For the text-containing cell, return its midpoint in [X, Y] coordinate format. 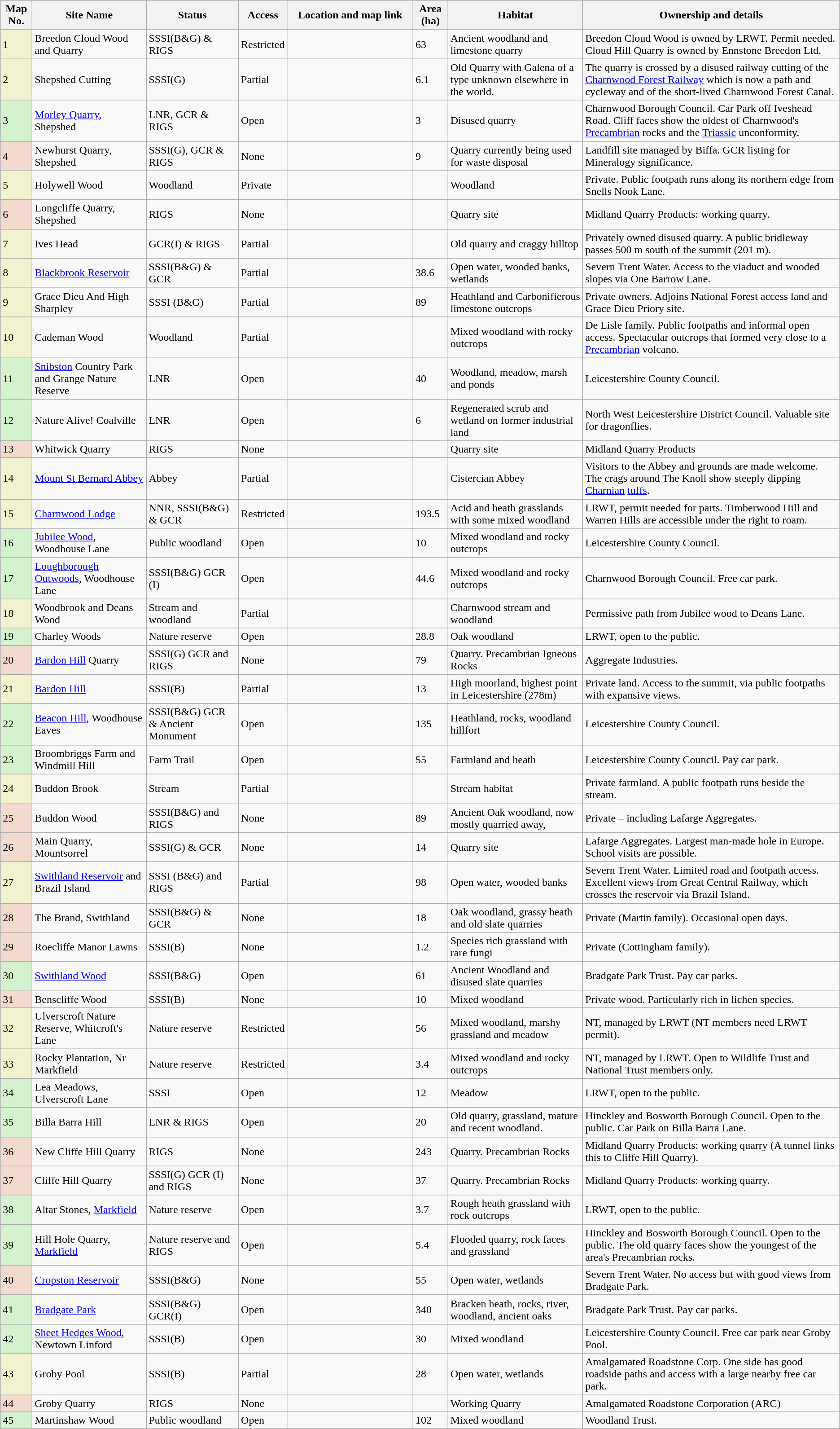
Billa Barra Hill [89, 1122]
New Cliffe Hill Quarry [89, 1151]
Woodbrook and Deans Wood [89, 613]
Bracken heath, rocks, river, woodland, ancient oaks [515, 1309]
Beacon Hill, Woodhouse Eaves [89, 724]
Ownership and details [712, 15]
Cademan Wood [89, 337]
19 [16, 637]
Altar Stones, Markfield [89, 1209]
22 [16, 724]
Abbey [192, 479]
27 [16, 882]
32 [16, 1029]
23 [16, 760]
Buddon Wood [89, 818]
Heathland, rocks, woodland hillfort [515, 724]
39 [16, 1245]
Private farmland. A public footpath runs beside the stream. [712, 788]
Snibston Country Park and Grange Nature Reserve [89, 378]
26 [16, 847]
Martinshaw Wood [89, 1420]
Severn Trent Water. No access but with good views from Bradgate Park. [712, 1280]
193.5 [431, 514]
5.4 [431, 1245]
16 [16, 543]
SSSI(B&G) GCR & Ancient Monument [192, 724]
SSSI(B&G) & RIGS [192, 44]
21 [16, 689]
1.2 [431, 947]
NT, managed by LRWT. Open to Wildlife Trust and National Trust members only. [712, 1064]
SSSI (B&G) [192, 302]
36 [16, 1151]
Charnwood stream and woodland [515, 613]
33 [16, 1064]
Ives Head [89, 243]
Status [192, 15]
41 [16, 1309]
Ancient woodland and limestone quarry [515, 44]
Charley Woods [89, 637]
Ancient Woodland and disused slate quarries [515, 976]
Aggregate Industries. [712, 660]
Access [263, 15]
Farm Trail [192, 760]
High moorland, highest point in Leicestershire (278m) [515, 689]
340 [431, 1309]
Midland Quarry Products [712, 449]
Cropston Reservoir [89, 1280]
Leicestershire County Council. Free car park near Groby Pool. [712, 1339]
Swithland Reservoir and Brazil Island [89, 882]
79 [431, 660]
De Lisle family. Public footpaths and informal open access. Spectacular outcrops that formed very close to a Precambrian volcano. [712, 337]
61 [431, 976]
Private land. Access to the summit, via public footpaths with expansive views. [712, 689]
4 [16, 156]
LRWT, permit needed for parts. Timberwood Hill and Warren Hills are accessible under the right to roam. [712, 514]
43 [16, 1374]
SSSI(G) GCR (I) and RIGS [192, 1181]
Hill Hole Quarry, Markfield [89, 1245]
Meadow [515, 1093]
Roecliffe Manor Lawns [89, 947]
Groby Quarry [89, 1403]
Old quarry, grassland, mature and recent woodland. [515, 1122]
31 [16, 999]
Private [263, 185]
35 [16, 1122]
Stream [192, 788]
NT, managed by LRWT (NT members need LRWT permit). [712, 1029]
Mixed woodland, marshy grassland and meadow [515, 1029]
Hinckley and Bosworth Borough Council. Open to the public. Car Park on Billa Barra Lane. [712, 1122]
SSSI(G) & GCR [192, 847]
Farmland and heath [515, 760]
Sheet Hedges Wood, Newtown Linford [89, 1339]
Broombriggs Farm and Windmill Hill [89, 760]
SSSI(G), GCR & RIGS [192, 156]
Hinckley and Bosworth Borough Council. Open to the public. The old quarry faces show the youngest of the area's Precambrian rocks. [712, 1245]
Lea Meadows, Ulverscroft Lane [89, 1093]
Blackbrook Reservoir [89, 273]
34 [16, 1093]
Species rich grassland with rare fungi [515, 947]
45 [16, 1420]
5 [16, 185]
56 [431, 1029]
24 [16, 788]
SSSI (B&G) and RIGS [192, 882]
Open water, wooded banks, wetlands [515, 273]
2 [16, 79]
Nature reserve and RIGS [192, 1245]
Location and map link [350, 15]
Stream habitat [515, 788]
Private wood. Particularly rich in lichen species. [712, 999]
Oak woodland [515, 637]
GCR(I) & RIGS [192, 243]
63 [431, 44]
6.1 [431, 79]
Morley Quarry, Shepshed [89, 121]
Rocky Plantation, Nr Markfield [89, 1064]
243 [431, 1151]
Holywell Wood [89, 185]
NNR, SSSI(B&G) & GCR [192, 514]
Acid and heath grasslands with some mixed woodland [515, 514]
Charnwood Borough Council. Car Park off Iveshead Road. Cliff faces show the oldest of Charnwood's Precambrian rocks and the Triassic unconformity. [712, 121]
Ulverscroft Nature Reserve, Whitcroft's Lane [89, 1029]
Main Quarry, Mountsorrel [89, 847]
LNR & RIGS [192, 1122]
Private. Public footpath runs along its northern edge from Snells Nook Lane. [712, 185]
Severn Trent Water. Limited road and footpath access. Excellent views from Great Central Railway, which crosses the reservoir via Brazil Island. [712, 882]
SSSI(B&G) and RIGS [192, 818]
SSSI(B&G) GCR(I) [192, 1309]
11 [16, 378]
135 [431, 724]
Grace Dieu And High Sharpley [89, 302]
Visitors to the Abbey and grounds are made welcome. The crags around The Knoll show steeply dipping Charnian tuffs. [712, 479]
Amalgamated Roadstone Corp. One side has good roadside paths and access with a large nearby free car park. [712, 1374]
Map No. [16, 15]
Habitat [515, 15]
Swithland Wood [89, 976]
Private – including Lafarge Aggregates. [712, 818]
Oak woodland, grassy heath and old slate quarries [515, 918]
42 [16, 1339]
Flooded quarry, rock faces and grassland [515, 1245]
Area (ha) [431, 15]
Landfill site managed by Biffa. GCR listing for Mineralogy significance. [712, 156]
17 [16, 578]
SSSI(G) GCR and RIGS [192, 660]
Amalgamated Roadstone Corporation (ARC) [712, 1403]
Charnwood Lodge [89, 514]
Permissive path from Jubilee wood to Deans Lane. [712, 613]
Groby Pool [89, 1374]
Private (Cottingham family). [712, 947]
7 [16, 243]
Cistercian Abbey [515, 479]
Longcliffe Quarry, Shepshed [89, 215]
The Brand, Swithland [89, 918]
Breedon Cloud Wood and Quarry [89, 44]
3.4 [431, 1064]
44.6 [431, 578]
Stream and woodland [192, 613]
Bradgate Park [89, 1309]
Breedon Cloud Wood is owned by LRWT. Permit needed. Cloud Hill Quarry is owned by Ennstone Breedon Ltd. [712, 44]
Rough heath grassland with rock outcrops [515, 1209]
Privately owned disused quarry. A public bridleway passes 500 m south of the summit (201 m). [712, 243]
Quarry. Precambrian Igneous Rocks [515, 660]
Working Quarry [515, 1403]
102 [431, 1420]
3.7 [431, 1209]
SSSI [192, 1093]
Site Name [89, 15]
44 [16, 1403]
Lafarge Aggregates. Largest man-made hole in Europe. School visits are possible. [712, 847]
Woodland, meadow, marsh and ponds [515, 378]
Disused quarry [515, 121]
Charnwood Borough Council. Free car park. [712, 578]
SSSI(B&G) GCR (I) [192, 578]
Benscliffe Wood [89, 999]
Midland Quarry Products: working quarry (A tunnel links this to Cliffe Hill Quarry). [712, 1151]
1 [16, 44]
98 [431, 882]
Cliffe Hill Quarry [89, 1181]
Loughborough Outwoods, Woodhouse Lane [89, 578]
Leicestershire County Council. Pay car park. [712, 760]
Bardon Hill Quarry [89, 660]
Quarry currently being used for waste disposal [515, 156]
Ancient Oak woodland, now mostly quarried away, [515, 818]
Shepshed Cutting [89, 79]
Newhurst Quarry, Shepshed [89, 156]
Heathland and Carbonifierous limestone outcrops [515, 302]
Old Quarry with Galena of a type unknown elsewhere in the world. [515, 79]
Mixed woodland with rocky outcrops [515, 337]
LNR, GCR & RIGS [192, 121]
8 [16, 273]
29 [16, 947]
Bardon Hill [89, 689]
Old quarry and craggy hilltop [515, 243]
15 [16, 514]
28.8 [431, 637]
Nature Alive! Coalville [89, 420]
Private (Martin family). Occasional open days. [712, 918]
Buddon Brook [89, 788]
SSSI(G) [192, 79]
North West Leicestershire District Council. Valuable site for dragonflies. [712, 420]
25 [16, 818]
Jubilee Wood, Woodhouse Lane [89, 543]
Severn Trent Water. Access to the viaduct and wooded slopes via One Barrow Lane. [712, 273]
38.6 [431, 273]
Open water, wooded banks [515, 882]
Woodland Trust. [712, 1420]
Regenerated scrub and wetland on former industrial land [515, 420]
Mount St Bernard Abbey [89, 479]
Private owners. Adjoins National Forest access land and Grace Dieu Priory site. [712, 302]
38 [16, 1209]
Whitwick Quarry [89, 449]
